Capture the cell that displays the provided text and extract its (X, Y) central coordinate. 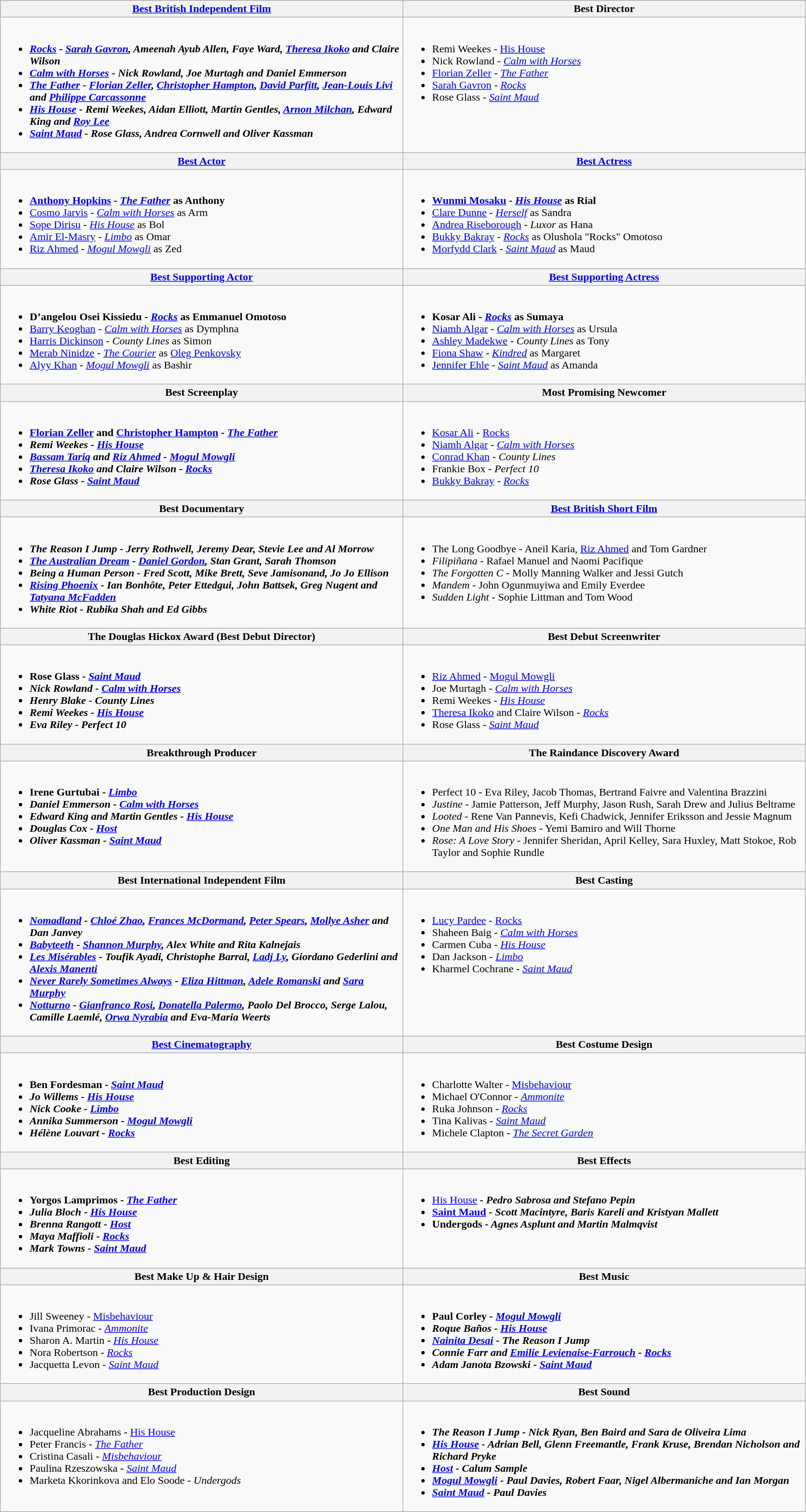
Best Casting (604, 881)
Jill Sweeney - MisbehaviourIvana Primorac - AmmoniteSharon A. Martin - His HouseNora Robertson - RocksJacquetta Levon - Saint Maud (202, 1334)
Best Debut Screenwriter (604, 636)
Ben Fordesman - Saint MaudJo Willems - His HouseNick Cooke - LimboAnnika Summerson - Mogul MowgliHélène Louvart - Rocks (202, 1103)
Most Promising Newcomer (604, 393)
Best Editing (202, 1160)
Best Sound (604, 1392)
Yorgos Lamprimos - The FatherJulia Bloch - His HouseBrenna Rangott - HostMaya Maffioli - RocksMark Towns - Saint Maud (202, 1218)
Lucy Pardee - RocksShaheen Baig - Calm with HorsesCarmen Cuba - His HouseDan Jackson - LimboKharmel Cochrane - Saint Maud (604, 962)
Best Music (604, 1276)
Charlotte Walter - MisbehaviourMichael O'Connor - AmmoniteRuka Johnson - RocksTina Kalivas - Saint MaudMichele Clapton - The Secret Garden (604, 1103)
Best Actor (202, 161)
Breakthrough Producer (202, 753)
Best British Short Film (604, 508)
The Raindance Discovery Award (604, 753)
Rose Glass - Saint MaudNick Rowland - Calm with HorsesHenry Blake - County LinesRemi Weekes - His HouseEva Riley - Perfect 10 (202, 694)
Best Cinematography (202, 1045)
Best Costume Design (604, 1045)
Kosar Ali - RocksNiamh Algar - Calm with HorsesConrad Khan - County LinesFrankie Box - Perfect 10Bukky Bakray - Rocks (604, 451)
Best British Independent Film (202, 9)
Best Effects (604, 1160)
Best International Independent Film (202, 881)
Best Supporting Actor (202, 277)
Best Supporting Actress (604, 277)
Best Production Design (202, 1392)
Best Documentary (202, 508)
The Douglas Hickox Award (Best Debut Director) (202, 636)
Remi Weekes - His HouseNick Rowland - Calm with HorsesFlorian Zeller - The FatherSarah Gavron - RocksRose Glass - Saint Maud (604, 85)
Irene Gurtubai - LimboDaniel Emmerson - Calm with HorsesEdward King and Martin Gentles - His HouseDouglas Cox - HostOliver Kassman - Saint Maud (202, 817)
Best Actress (604, 161)
Riz Ahmed - Mogul MowgliJoe Murtagh - Calm with HorsesRemi Weekes - His HouseTheresa Ikoko and Claire Wilson - RocksRose Glass - Saint Maud (604, 694)
Best Make Up & Hair Design (202, 1276)
Best Director (604, 9)
Best Screenplay (202, 393)
